Find where the given text appears and provide that cell's center as [x, y] coordinate. 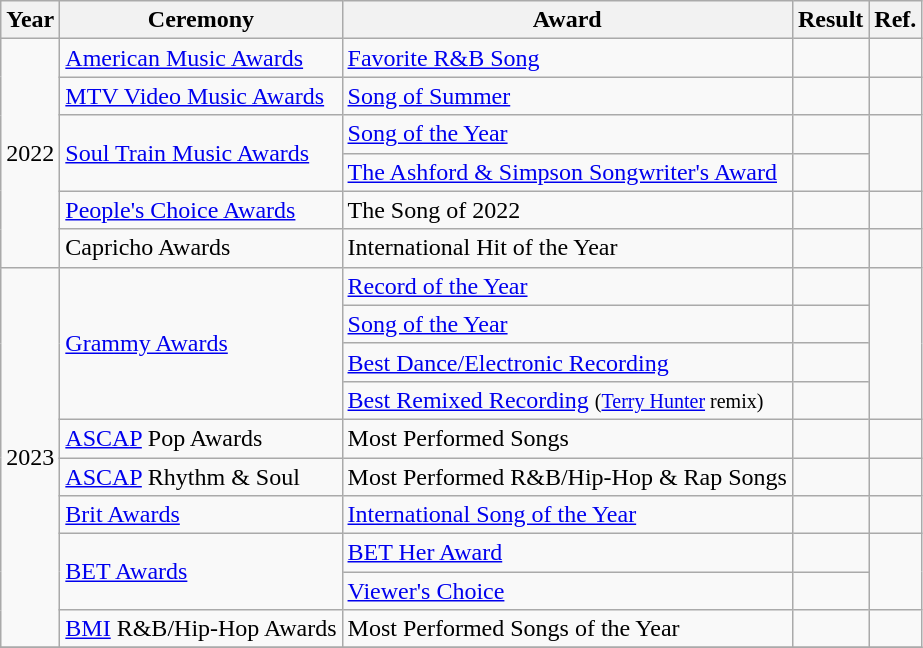
American Music Awards [201, 58]
Soul Train Music Awards [201, 153]
Record of the Year [567, 286]
International Hit of the Year [567, 248]
2022 [30, 153]
International Song of the Year [567, 515]
Most Performed R&B/Hip-Hop & Rap Songs [567, 477]
Grammy Awards [201, 343]
Viewer's Choice [567, 591]
BMI R&B/Hip-Hop Awards [201, 629]
Ref. [896, 20]
The Song of 2022 [567, 210]
BET Awards [201, 572]
Year [30, 20]
Most Performed Songs [567, 438]
Best Dance/Electronic Recording [567, 362]
2023 [30, 458]
People's Choice Awards [201, 210]
Song of Summer [567, 96]
BET Her Award [567, 553]
MTV Video Music Awards [201, 96]
Best Remixed Recording (Terry Hunter remix) [567, 400]
The Ashford & Simpson Songwriter's Award [567, 172]
Favorite R&B Song [567, 58]
Capricho Awards [201, 248]
Award [567, 20]
Most Performed Songs of the Year [567, 629]
ASCAP Rhythm & Soul [201, 477]
ASCAP Pop Awards [201, 438]
Brit Awards [201, 515]
Ceremony [201, 20]
Result [830, 20]
